Search for the cell housing the specified text and yield its [x, y] center coordinate. 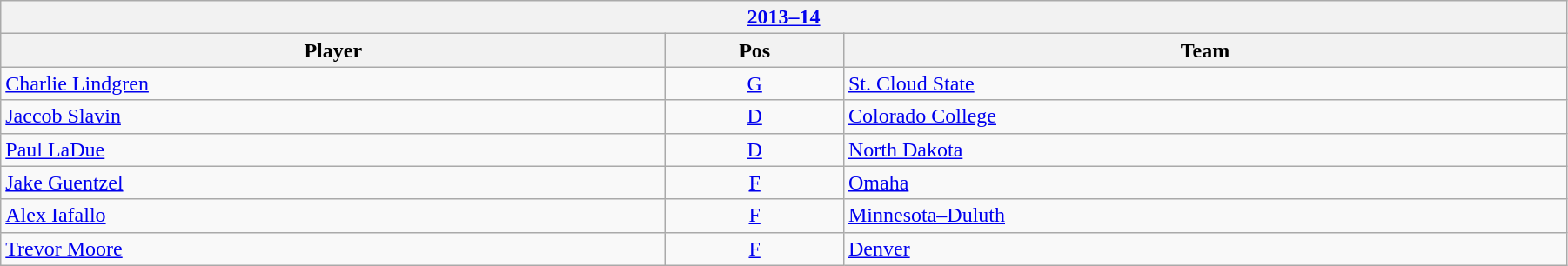
G [755, 83]
2013–14 [784, 17]
Player [333, 50]
Paul LaDue [333, 150]
Pos [755, 50]
Jaccob Slavin [333, 116]
Denver [1204, 249]
Trevor Moore [333, 249]
North Dakota [1204, 150]
Jake Guentzel [333, 183]
St. Cloud State [1204, 83]
Charlie Lindgren [333, 83]
Colorado College [1204, 116]
Team [1204, 50]
Omaha [1204, 183]
Minnesota–Duluth [1204, 216]
Alex Iafallo [333, 216]
